Capture the cell that displays the provided text and extract its [X, Y] central coordinate. 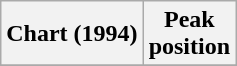
Peakposition [189, 34]
Chart (1994) [72, 34]
